Search for the cell housing the specified text and yield its (X, Y) center coordinate. 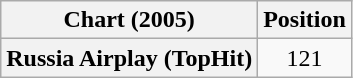
Position (305, 20)
Chart (2005) (130, 20)
121 (305, 58)
Russia Airplay (TopHit) (130, 58)
